Pinpoint the cell where the given text exists, returning its [x, y] midpoint coordinate. 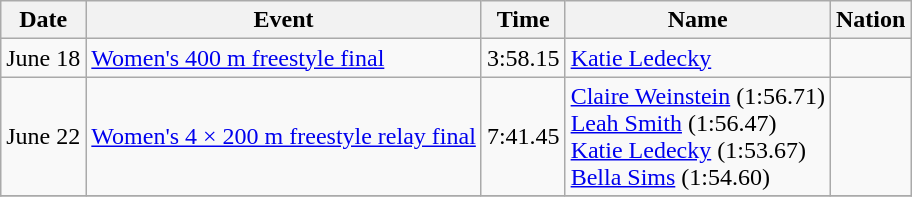
Women's 4 × 200 m freestyle relay final [284, 136]
Name [698, 20]
7:41.45 [523, 136]
Women's 400 m freestyle final [284, 58]
Time [523, 20]
June 22 [44, 136]
3:58.15 [523, 58]
Event [284, 20]
June 18 [44, 58]
Katie Ledecky [698, 58]
Date [44, 20]
Claire Weinstein (1:56.71)Leah Smith (1:56.47)Katie Ledecky (1:53.67)Bella Sims (1:54.60) [698, 136]
Nation [870, 20]
